Extract the (x, y) coordinate from the center of the cell holding the provided text.  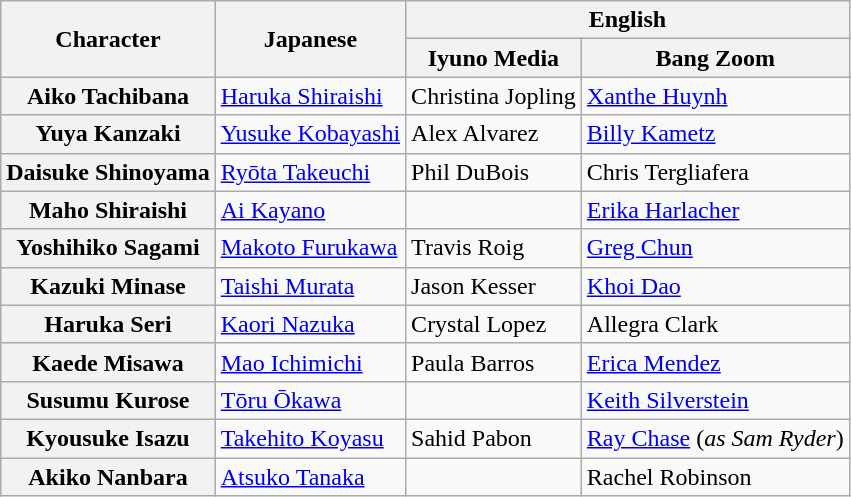
Erika Harlacher (715, 210)
Bang Zoom (715, 58)
Ai Kayano (310, 210)
Crystal Lopez (494, 324)
Daisuke Shinoyama (108, 172)
Kazuki Minase (108, 286)
Kyousuke Isazu (108, 438)
Haruka Seri (108, 324)
Ray Chase (as Sam Ryder) (715, 438)
Alex Alvarez (494, 134)
Haruka Shiraishi (310, 96)
Paula Barros (494, 362)
Yuya Kanzaki (108, 134)
Billy Kametz (715, 134)
English (628, 20)
Rachel Robinson (715, 477)
Susumu Kurose (108, 400)
Mao Ichimichi (310, 362)
Ryōta Takeuchi (310, 172)
Iyuno Media (494, 58)
Atsuko Tanaka (310, 477)
Takehito Koyasu (310, 438)
Greg Chun (715, 248)
Khoi Dao (715, 286)
Character (108, 39)
Xanthe Huynh (715, 96)
Kaori Nazuka (310, 324)
Erica Mendez (715, 362)
Tōru Ōkawa (310, 400)
Chris Tergliafera (715, 172)
Maho Shiraishi (108, 210)
Aiko Tachibana (108, 96)
Keith Silverstein (715, 400)
Travis Roig (494, 248)
Phil DuBois (494, 172)
Japanese (310, 39)
Yoshihiko Sagami (108, 248)
Makoto Furukawa (310, 248)
Jason Kesser (494, 286)
Allegra Clark (715, 324)
Yusuke Kobayashi (310, 134)
Kaede Misawa (108, 362)
Taishi Murata (310, 286)
Christina Jopling (494, 96)
Sahid Pabon (494, 438)
Akiko Nanbara (108, 477)
